Capture the cell that displays the provided text and extract its (x, y) central coordinate. 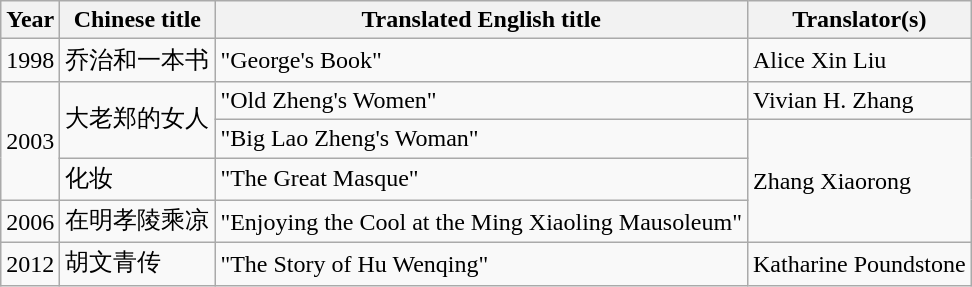
在明孝陵乘凉 (138, 222)
大老郑的女人 (138, 119)
"George's Book" (482, 60)
Katharine Poundstone (859, 264)
"Enjoying the Cool at the Ming Xiaoling Mausoleum" (482, 222)
Chinese title (138, 20)
化妆 (138, 180)
2003 (30, 140)
Translated English title (482, 20)
2006 (30, 222)
Translator(s) (859, 20)
胡文青传 (138, 264)
Year (30, 20)
"The Story of Hu Wenqing" (482, 264)
Vivian H. Zhang (859, 100)
"Big Lao Zheng's Woman" (482, 138)
"Old Zheng's Women" (482, 100)
Alice Xin Liu (859, 60)
2012 (30, 264)
1998 (30, 60)
"The Great Masque" (482, 180)
乔治和一本书 (138, 60)
Zhang Xiaorong (859, 180)
